Locate the cell with the specified text and output its [X, Y] center coordinate. 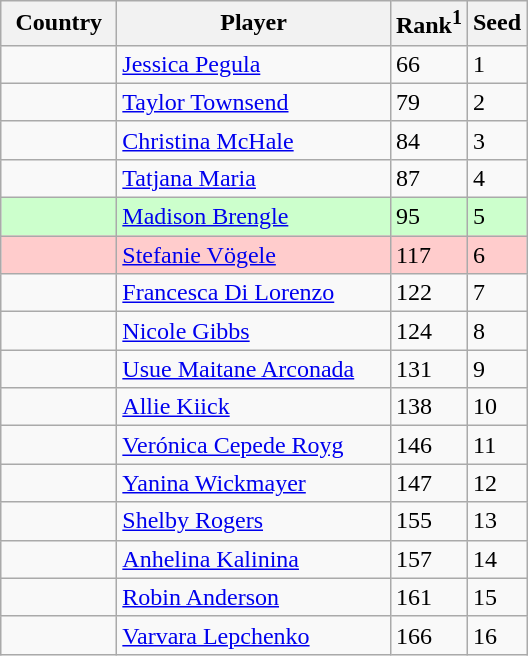
Country [59, 24]
12 [496, 483]
Nicole Gibbs [254, 331]
Robin Anderson [254, 597]
Tatjana Maria [254, 178]
11 [496, 445]
124 [428, 331]
Christina McHale [254, 140]
1 [496, 64]
8 [496, 331]
Stefanie Vögele [254, 255]
131 [428, 369]
138 [428, 407]
146 [428, 445]
166 [428, 635]
Usue Maitane Arconada [254, 369]
15 [496, 597]
Verónica Cepede Royg [254, 445]
155 [428, 521]
87 [428, 178]
Jessica Pegula [254, 64]
Yanina Wickmayer [254, 483]
117 [428, 255]
Allie Kiick [254, 407]
3 [496, 140]
13 [496, 521]
147 [428, 483]
2 [496, 102]
Shelby Rogers [254, 521]
95 [428, 217]
5 [496, 217]
122 [428, 293]
Taylor Townsend [254, 102]
10 [496, 407]
79 [428, 102]
Varvara Lepchenko [254, 635]
84 [428, 140]
Anhelina Kalinina [254, 559]
6 [496, 255]
157 [428, 559]
14 [496, 559]
Player [254, 24]
7 [496, 293]
4 [496, 178]
9 [496, 369]
16 [496, 635]
161 [428, 597]
Rank1 [428, 24]
Seed [496, 24]
66 [428, 64]
Francesca Di Lorenzo [254, 293]
Madison Brengle [254, 217]
